Determine the (x, y) coordinate at the center of the cell enclosing the given text.  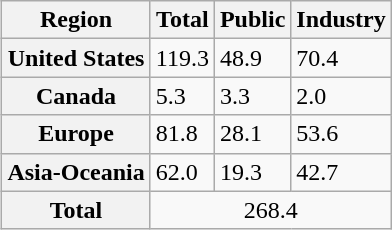
42.7 (341, 172)
Public (252, 20)
Asia-Oceania (76, 172)
28.1 (252, 134)
62.0 (182, 172)
119.3 (182, 58)
Industry (341, 20)
268.4 (270, 210)
19.3 (252, 172)
5.3 (182, 96)
United States (76, 58)
Europe (76, 134)
70.4 (341, 58)
48.9 (252, 58)
Canada (76, 96)
Region (76, 20)
81.8 (182, 134)
3.3 (252, 96)
2.0 (341, 96)
53.6 (341, 134)
